Scan for the cell matching the given text and deliver its [x, y] coordinate at center. 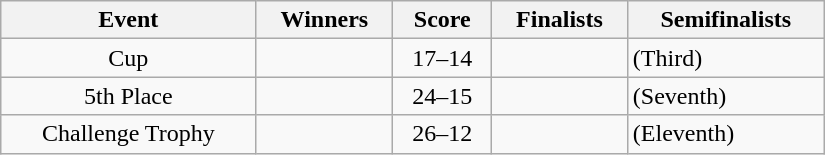
Winners [324, 20]
Cup [128, 58]
Semifinalists [726, 20]
(Eleventh) [726, 134]
Event [128, 20]
Finalists [560, 20]
(Seventh) [726, 96]
24–15 [442, 96]
5th Place [128, 96]
(Third) [726, 58]
Challenge Trophy [128, 134]
26–12 [442, 134]
17–14 [442, 58]
Score [442, 20]
